Find where the given text appears and provide that cell's center as [X, Y] coordinate. 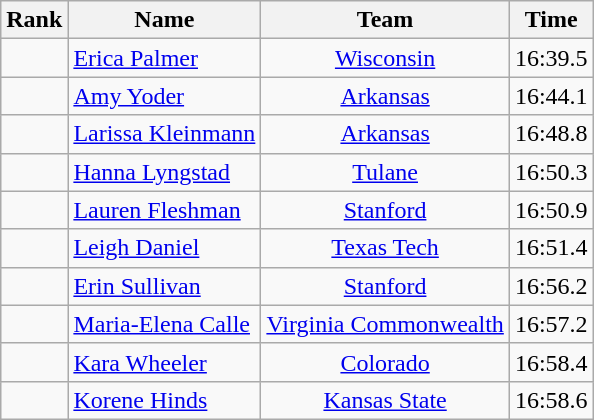
Amy Yoder [164, 96]
Colorado [385, 362]
16:48.8 [551, 134]
16:39.5 [551, 58]
Erica Palmer [164, 58]
16:50.9 [551, 210]
Kansas State [385, 400]
Erin Sullivan [164, 286]
16:51.4 [551, 248]
Maria-Elena Calle [164, 324]
Hanna Lyngstad [164, 172]
Korene Hinds [164, 400]
Team [385, 20]
16:58.4 [551, 362]
Wisconsin [385, 58]
Rank [34, 20]
Name [164, 20]
Tulane [385, 172]
Texas Tech [385, 248]
Virginia Commonwealth [385, 324]
Lauren Fleshman [164, 210]
16:44.1 [551, 96]
16:50.3 [551, 172]
Larissa Kleinmann [164, 134]
16:57.2 [551, 324]
16:58.6 [551, 400]
16:56.2 [551, 286]
Kara Wheeler [164, 362]
Time [551, 20]
Leigh Daniel [164, 248]
